Return the (x, y) coordinate for the center point of the cell that contains the specified text.  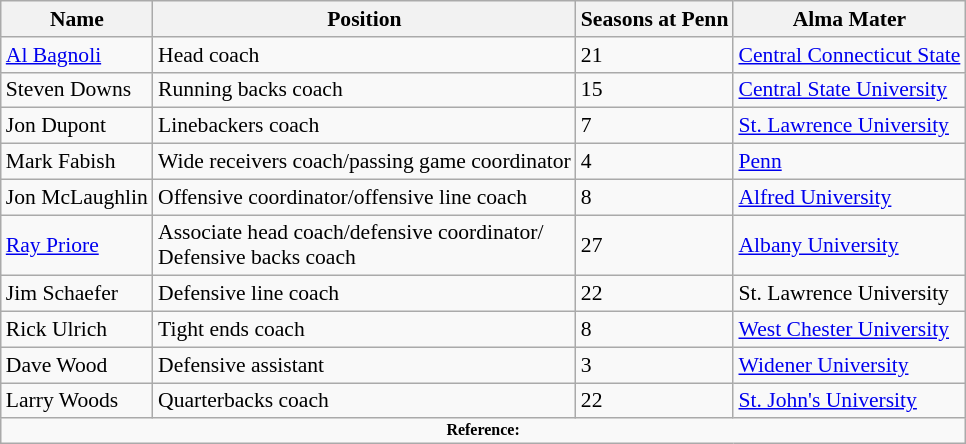
Steven Downs (77, 90)
Jon Dupont (77, 126)
Name (77, 19)
Ray Priore (77, 246)
Jon McLaughlin (77, 197)
Central State University (849, 90)
Jim Schaefer (77, 294)
Associate head coach/defensive coordinator/Defensive backs coach (364, 246)
West Chester University (849, 330)
Albany University (849, 246)
Reference: (484, 431)
Dave Wood (77, 365)
Seasons at Penn (655, 19)
21 (655, 55)
4 (655, 162)
Defensive line coach (364, 294)
Head coach (364, 55)
7 (655, 126)
15 (655, 90)
Al Bagnoli (77, 55)
Mark Fabish (77, 162)
Tight ends coach (364, 330)
Central Connecticut State (849, 55)
Alma Mater (849, 19)
Defensive assistant (364, 365)
Alfred University (849, 197)
Larry Woods (77, 401)
St. John's University (849, 401)
Penn (849, 162)
Wide receivers coach/passing game coordinator (364, 162)
3 (655, 365)
Rick Ulrich (77, 330)
Position (364, 19)
Quarterbacks coach (364, 401)
Linebackers coach (364, 126)
Offensive coordinator/offensive line coach (364, 197)
Widener University (849, 365)
27 (655, 246)
Running backs coach (364, 90)
